For the text-containing cell, return its midpoint in (X, Y) coordinate format. 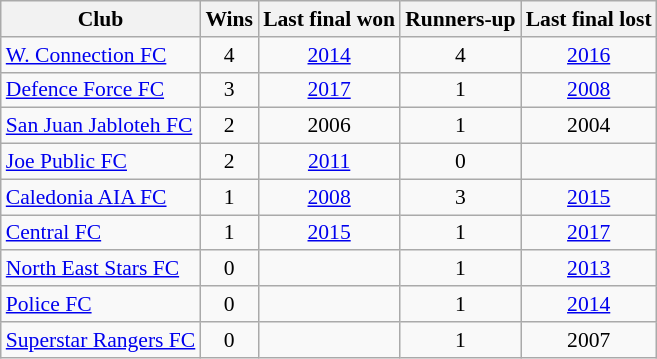
2004 (589, 126)
Club (101, 19)
2006 (329, 126)
Joe Public FC (101, 162)
2011 (329, 162)
San Juan Jabloteh FC (101, 126)
Last final lost (589, 19)
2016 (589, 55)
Wins (229, 19)
Runners-up (460, 19)
2013 (589, 269)
W. Connection FC (101, 55)
Defence Force FC (101, 90)
Last final won (329, 19)
Central FC (101, 233)
2007 (589, 340)
North East Stars FC (101, 269)
Caledonia AIA FC (101, 197)
Police FC (101, 304)
Superstar Rangers FC (101, 340)
